Extract the [x, y] coordinate from the center of the cell holding the provided text.  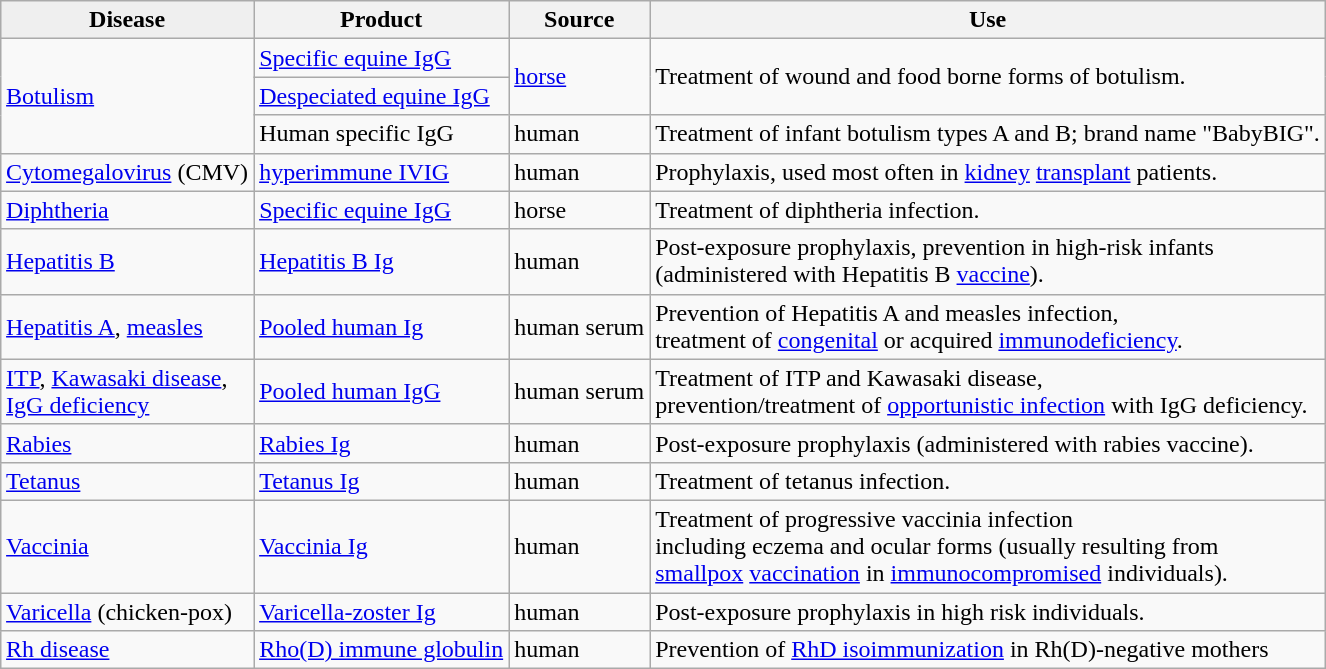
Rabies Ig [382, 443]
Prevention of RhD isoimmunization in Rh(D)-negative mothers [988, 650]
Use [988, 20]
Botulism [128, 96]
Source [580, 20]
Pooled human IgG [382, 392]
Product [382, 20]
Cytomegalovirus (CMV) [128, 172]
Hepatitis A, measles [128, 326]
ITP, Kawasaki disease, IgG deficiency [128, 392]
Prevention of Hepatitis A and measles infection,treatment of congenital or acquired immunodeficiency. [988, 326]
hyperimmune IVIG [382, 172]
Varicella (chicken-pox) [128, 611]
Vaccinia [128, 546]
Treatment of infant botulism types A and B; brand name "BabyBIG". [988, 134]
Post-exposure prophylaxis in high risk individuals. [988, 611]
Pooled human Ig [382, 326]
Tetanus [128, 481]
Rho(D) immune globulin [382, 650]
Treatment of diphtheria infection. [988, 210]
Diphtheria [128, 210]
Human specific IgG [382, 134]
Hepatitis B [128, 262]
Treatment of ITP and Kawasaki disease,prevention/treatment of opportunistic infection with IgG deficiency. [988, 392]
Tetanus Ig [382, 481]
Prophylaxis, used most often in kidney transplant patients. [988, 172]
Varicella-zoster Ig [382, 611]
Rabies [128, 443]
Treatment of tetanus infection. [988, 481]
Hepatitis B Ig [382, 262]
Disease [128, 20]
Rh disease [128, 650]
Treatment of wound and food borne forms of botulism. [988, 77]
Vaccinia Ig [382, 546]
Post-exposure prophylaxis (administered with rabies vaccine). [988, 443]
Despeciated equine IgG [382, 96]
Post-exposure prophylaxis, prevention in high-risk infants (administered with Hepatitis B vaccine). [988, 262]
